Determine the [x, y] coordinate at the center of the cell enclosing the given text.  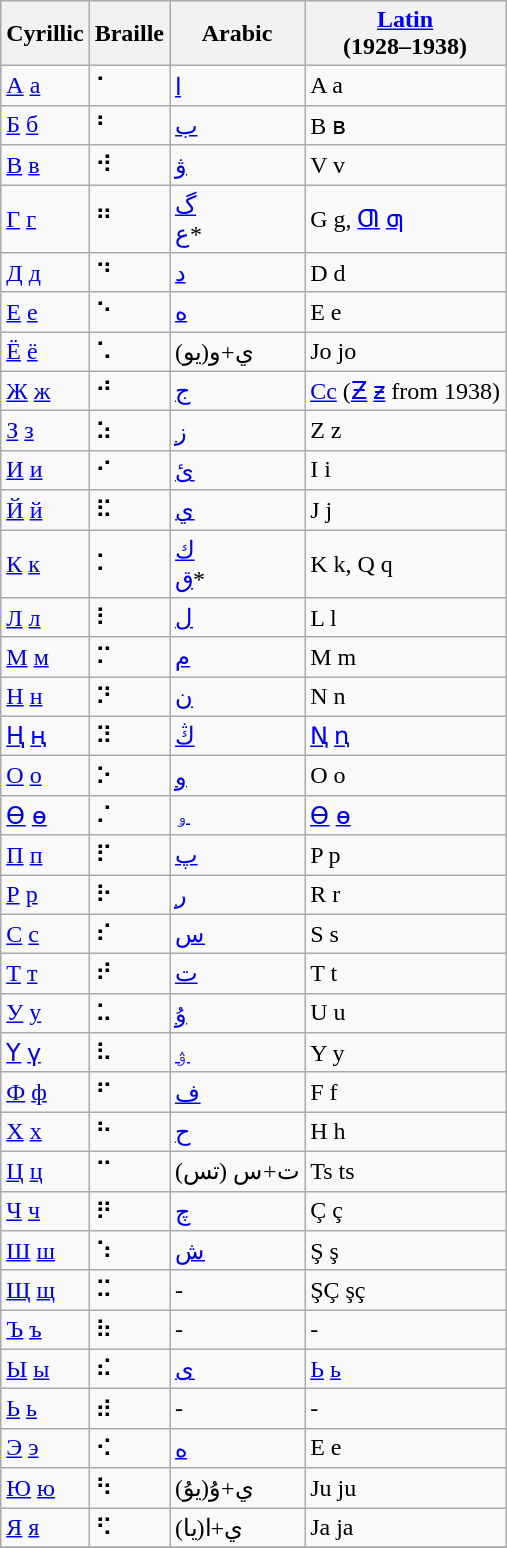
ج [238, 391]
L l [406, 618]
H h [406, 1132]
Б б [45, 125]
⠾ [129, 1409]
O o [406, 776]
ي+و(يو) [238, 352]
G g, Ƣ ƣ [406, 218]
⠇ [129, 618]
U u [406, 1013]
Ъ ъ [45, 1330]
V v [406, 165]
Ş ş [406, 1251]
Й й [45, 510]
Ja ja [406, 1528]
⠊ [129, 470]
⠉ [129, 1171]
⠚ [129, 391]
Y y [406, 1053]
Р р [45, 894]
ى [238, 1369]
ي+ا(يا) [238, 1528]
⠵ [129, 431]
ح [238, 1132]
F f [406, 1092]
⠟ [129, 1211]
⠭ [129, 1290]
ي [238, 510]
⠍ [129, 657]
ۅ [238, 815]
م [238, 657]
⠪ [129, 1448]
О о [45, 776]
П п [45, 855]
Х х [45, 1132]
⠛ [129, 218]
ب [238, 125]
З з [45, 431]
ا [238, 86]
چ [238, 1211]
⠡ [129, 352]
М м [45, 657]
ف [238, 1092]
ل [238, 618]
⠷ [129, 1330]
⠫ [129, 1528]
ش [238, 1251]
ڭ [238, 736]
كق* [238, 564]
(ت+س (تس [238, 1171]
⠱ [129, 1251]
Я я [45, 1528]
В в [45, 165]
⠏ [129, 855]
Cyrillic [45, 34]
Ф ф [45, 1092]
ي+ۇ(يۇ) [238, 1488]
⠓ [129, 1132]
Cc (Ƶ ƶ from 1938) [406, 391]
Ç ç [406, 1211]
P p [406, 855]
A a [406, 86]
⠮ [129, 1369]
⠧ [129, 1053]
B ʙ [406, 125]
Ꞑ ꞑ [406, 736]
K k, Q q [406, 564]
ۋ [238, 165]
ر [238, 894]
Ц ц [45, 1171]
Г г [45, 218]
⠽ [129, 736]
⠗ [129, 894]
⠑ [129, 312]
د [238, 273]
⠕ [129, 776]
ئ [238, 470]
س [238, 934]
N n [406, 697]
А а [45, 86]
⠥ [129, 1013]
ت [238, 974]
پ [238, 855]
⠯ [129, 510]
⠃ [129, 125]
Ч ч [45, 1211]
⠎ [129, 934]
⠞ [129, 974]
Н н [45, 697]
Latin(1928–⁠1938) [406, 34]
M m [406, 657]
S s [406, 934]
Braille [129, 34]
ŞÇ şç [406, 1290]
У у [45, 1013]
И и [45, 470]
ۉ [238, 1053]
⠙ [129, 273]
Ы ы [45, 1369]
Ɵ ɵ [406, 815]
Т т [45, 974]
I i [406, 470]
Э э [45, 1448]
Ё ё [45, 352]
Arabic [238, 34]
К к [45, 564]
T t [406, 974]
Ts ts [406, 1171]
ن [238, 697]
J j [406, 510]
Ш ш [45, 1251]
Ж ж [45, 391]
Ү ү [45, 1053]
Z z [406, 431]
⠁ [129, 86]
⠋ [129, 1092]
Д д [45, 273]
⠝ [129, 697]
Л л [45, 618]
D d [406, 273]
⠅ [129, 564]
Ju ju [406, 1488]
⠳ [129, 1488]
Jo jo [406, 352]
Ю ю [45, 1488]
Ң ң [45, 736]
R r [406, 894]
С с [45, 934]
Щ щ [45, 1290]
گع* [238, 218]
Ө ө [45, 815]
Е е [45, 312]
ز [238, 431]
⠌ [129, 815]
⠺ [129, 165]
ۇ [238, 1013]
و [238, 776]
